Detect which cell encompasses the target text, then output its (X, Y) center coordinate. 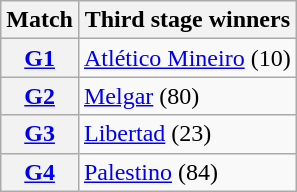
G2 (40, 96)
G4 (40, 172)
G3 (40, 134)
Melgar (80) (187, 96)
Libertad (23) (187, 134)
Atlético Mineiro (10) (187, 58)
Palestino (84) (187, 172)
G1 (40, 58)
Match (40, 20)
Third stage winners (187, 20)
